Extract the [x, y] coordinate from the center of the cell holding the provided text.  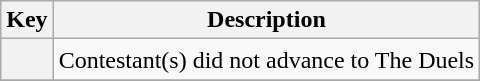
Description [266, 20]
Key [27, 20]
Contestant(s) did not advance to The Duels [266, 60]
